Locate the cell with the specified text and output its [X, Y] center coordinate. 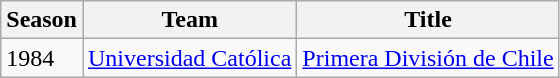
Universidad Católica [189, 58]
1984 [42, 58]
Team [189, 20]
Season [42, 20]
Primera División de Chile [428, 58]
Title [428, 20]
